Determine the [X, Y] coordinate at the center of the cell enclosing the given text.  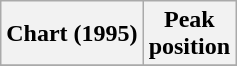
Chart (1995) [72, 34]
Peakposition [189, 34]
